Return (x, y) of the center of cell containing provided text 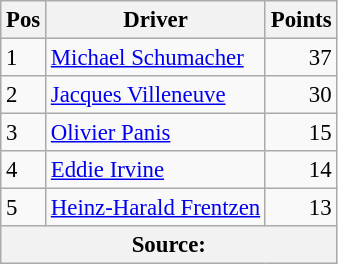
Heinz-Harald Frentzen (156, 208)
Eddie Irvine (156, 170)
Source: (169, 245)
Olivier Panis (156, 133)
3 (24, 133)
Pos (24, 20)
30 (300, 95)
37 (300, 58)
Points (300, 20)
2 (24, 95)
1 (24, 58)
Michael Schumacher (156, 58)
4 (24, 170)
Driver (156, 20)
15 (300, 133)
14 (300, 170)
5 (24, 208)
13 (300, 208)
Jacques Villeneuve (156, 95)
